Detect which cell encompasses the target text, then output its (X, Y) center coordinate. 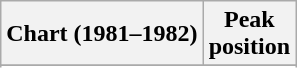
Peakposition (249, 34)
Chart (1981–1982) (102, 34)
